Provide the (x, y) coordinate of the cell's center where the given text is located.  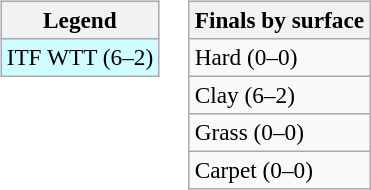
Carpet (0–0) (279, 171)
Clay (6–2) (279, 95)
Finals by surface (279, 20)
Hard (0–0) (279, 57)
Grass (0–0) (279, 133)
ITF WTT (6–2) (80, 57)
Legend (80, 20)
